Provide the [x, y] coordinate of the cell's center where the given text is located.  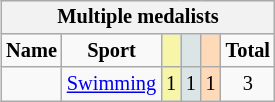
Sport [112, 51]
3 [248, 84]
Swimming [112, 84]
Multiple medalists [138, 17]
Name [32, 51]
Total [248, 51]
